Output the [X, Y] coordinate of the center of the cell containing the given text.  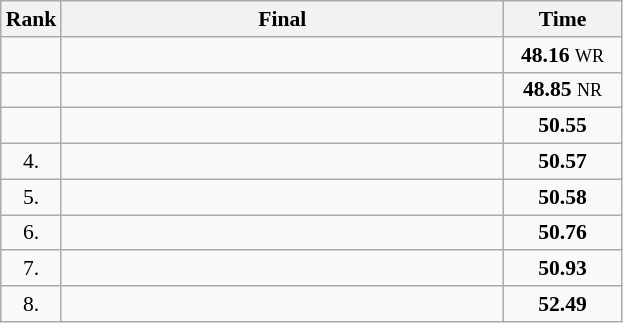
48.16 WR [562, 55]
Rank [32, 19]
4. [32, 162]
6. [32, 233]
48.85 NR [562, 90]
50.58 [562, 197]
8. [32, 304]
50.93 [562, 269]
Time [562, 19]
50.55 [562, 126]
50.57 [562, 162]
Final [282, 19]
7. [32, 269]
50.76 [562, 233]
5. [32, 197]
52.49 [562, 304]
